Output the (X, Y) coordinate of the center of the cell containing the given text.  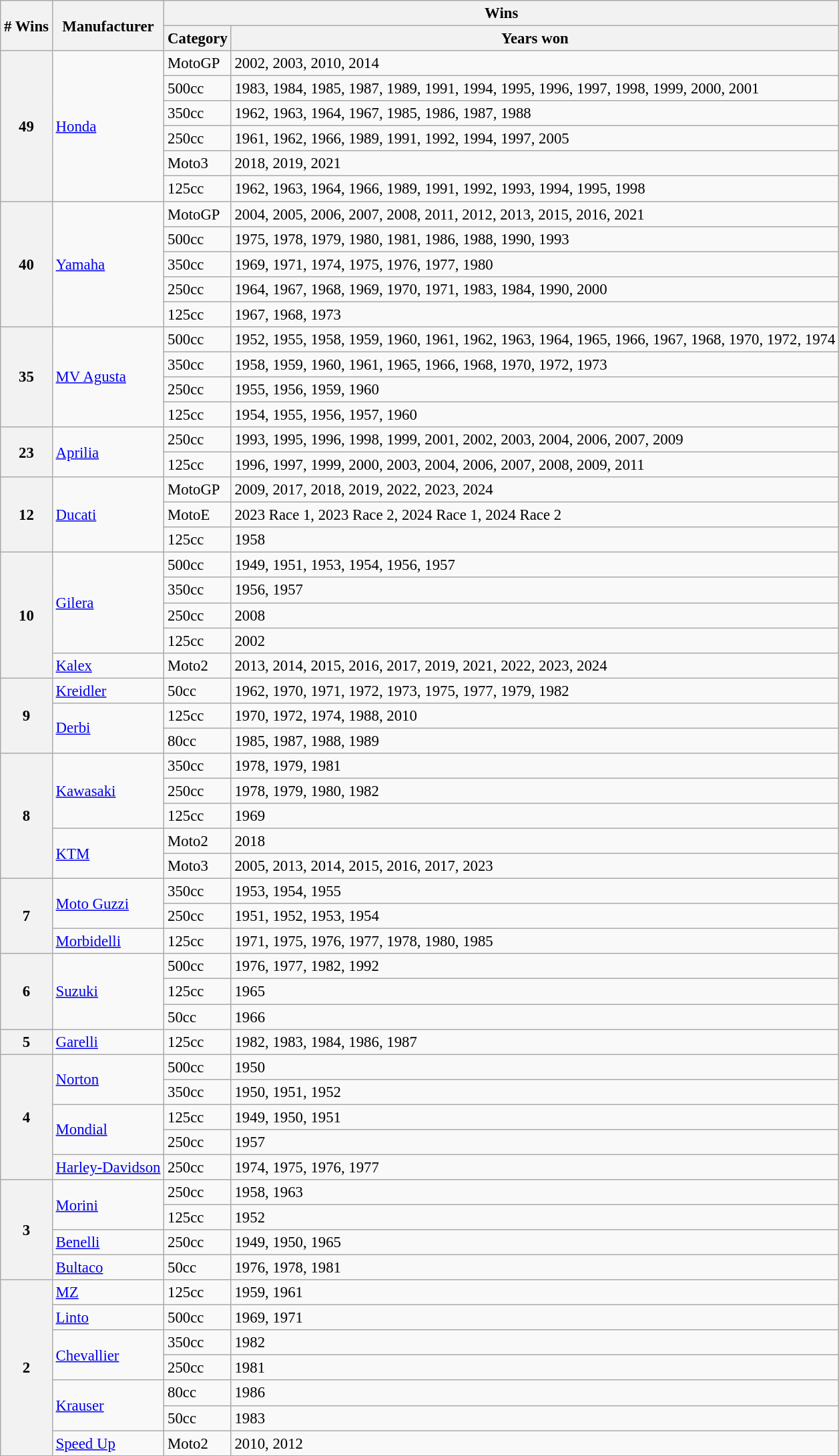
2 (27, 1368)
1969 (535, 816)
1961, 1962, 1966, 1989, 1991, 1992, 1994, 1997, 2005 (535, 139)
1978, 1979, 1981 (535, 766)
1959, 1961 (535, 1293)
2004, 2005, 2006, 2007, 2008, 2011, 2012, 2013, 2015, 2016, 2021 (535, 214)
4 (27, 1117)
Linto (108, 1318)
Benelli (108, 1242)
Mondial (108, 1129)
Suzuki (108, 992)
1965 (535, 992)
1956, 1957 (535, 591)
Derbi (108, 729)
1971, 1975, 1976, 1977, 1978, 1980, 1985 (535, 942)
1953, 1954, 1955 (535, 891)
Honda (108, 126)
Ducati (108, 515)
1976, 1978, 1981 (535, 1268)
Harley-Davidson (108, 1167)
1949, 1950, 1951 (535, 1117)
10 (27, 615)
1952, 1955, 1958, 1959, 1960, 1961, 1962, 1963, 1964, 1965, 1966, 1967, 1968, 1970, 1972, 1974 (535, 340)
KTM (108, 854)
23 (27, 452)
35 (27, 377)
3 (27, 1230)
1975, 1978, 1979, 1980, 1981, 1986, 1988, 1990, 1993 (535, 239)
Kawasaki (108, 791)
MZ (108, 1293)
Bultaco (108, 1268)
40 (27, 264)
Chevallier (108, 1355)
1958, 1963 (535, 1192)
1952 (535, 1217)
Manufacturer (108, 25)
1950, 1951, 1952 (535, 1092)
12 (27, 515)
1983 (535, 1418)
Kreidler (108, 691)
Wins (502, 13)
Yamaha (108, 264)
1976, 1977, 1982, 1992 (535, 967)
2023 Race 1, 2023 Race 2, 2024 Race 1, 2024 Race 2 (535, 515)
1983, 1984, 1985, 1987, 1989, 1991, 1994, 1995, 1996, 1997, 1998, 1999, 2000, 2001 (535, 89)
9 (27, 715)
2018 (535, 841)
Category (198, 39)
2018, 2019, 2021 (535, 163)
1958, 1959, 1960, 1961, 1965, 1966, 1968, 1970, 1972, 1973 (535, 364)
1969, 1971 (535, 1318)
8 (27, 816)
Kalex (108, 665)
Morbidelli (108, 942)
1981 (535, 1368)
1993, 1995, 1996, 1998, 1999, 2001, 2002, 2003, 2004, 2006, 2007, 2009 (535, 440)
6 (27, 992)
2005, 2013, 2014, 2015, 2016, 2017, 2023 (535, 866)
1978, 1979, 1980, 1982 (535, 791)
1985, 1987, 1988, 1989 (535, 741)
1962, 1963, 1964, 1967, 1985, 1986, 1987, 1988 (535, 113)
Aprilia (108, 452)
MotoE (198, 515)
1982 (535, 1343)
2009, 2017, 2018, 2019, 2022, 2023, 2024 (535, 490)
2010, 2012 (535, 1443)
2008 (535, 615)
1950 (535, 1067)
1954, 1955, 1956, 1957, 1960 (535, 414)
Gilera (108, 603)
1986 (535, 1393)
1955, 1956, 1959, 1960 (535, 390)
Morini (108, 1205)
1970, 1972, 1974, 1988, 2010 (535, 716)
1951, 1952, 1953, 1954 (535, 916)
1962, 1970, 1971, 1972, 1973, 1975, 1977, 1979, 1982 (535, 691)
1996, 1997, 1999, 2000, 2003, 2004, 2006, 2007, 2008, 2009, 2011 (535, 465)
Garelli (108, 1042)
1958 (535, 540)
Speed Up (108, 1443)
1962, 1963, 1964, 1966, 1989, 1991, 1992, 1993, 1994, 1995, 1998 (535, 189)
5 (27, 1042)
1957 (535, 1142)
1949, 1951, 1953, 1954, 1956, 1957 (535, 565)
49 (27, 126)
1969, 1971, 1974, 1975, 1976, 1977, 1980 (535, 264)
Moto Guzzi (108, 903)
1949, 1950, 1965 (535, 1242)
1982, 1983, 1984, 1986, 1987 (535, 1042)
MV Agusta (108, 377)
1974, 1975, 1976, 1977 (535, 1167)
Years won (535, 39)
2002 (535, 641)
Norton (108, 1080)
1966 (535, 1017)
2013, 2014, 2015, 2016, 2017, 2019, 2021, 2022, 2023, 2024 (535, 665)
1967, 1968, 1973 (535, 314)
1964, 1967, 1968, 1969, 1970, 1971, 1983, 1984, 1990, 2000 (535, 289)
2002, 2003, 2010, 2014 (535, 63)
7 (27, 917)
Krauser (108, 1405)
# Wins (27, 25)
